Locate the cell with the specified text and output its [X, Y] center coordinate. 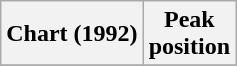
Chart (1992) [72, 34]
Peakposition [189, 34]
